Extract the [x, y] coordinate from the center of the cell holding the provided text.  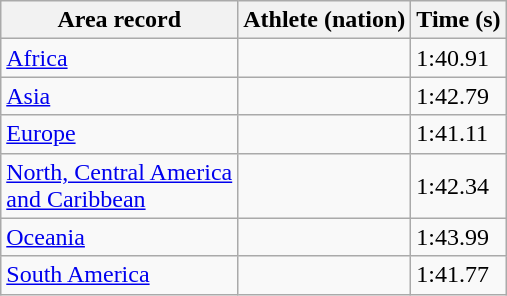
1:43.99 [458, 237]
Athlete (nation) [324, 20]
1:42.34 [458, 186]
South America [120, 275]
North, Central Americaand Caribbean [120, 186]
1:40.91 [458, 58]
1:41.77 [458, 275]
Time (s) [458, 20]
Asia [120, 96]
Africa [120, 58]
1:41.11 [458, 134]
Oceania [120, 237]
Europe [120, 134]
Area record [120, 20]
1:42.79 [458, 96]
